Pinpoint the cell where the given text exists, returning its (X, Y) midpoint coordinate. 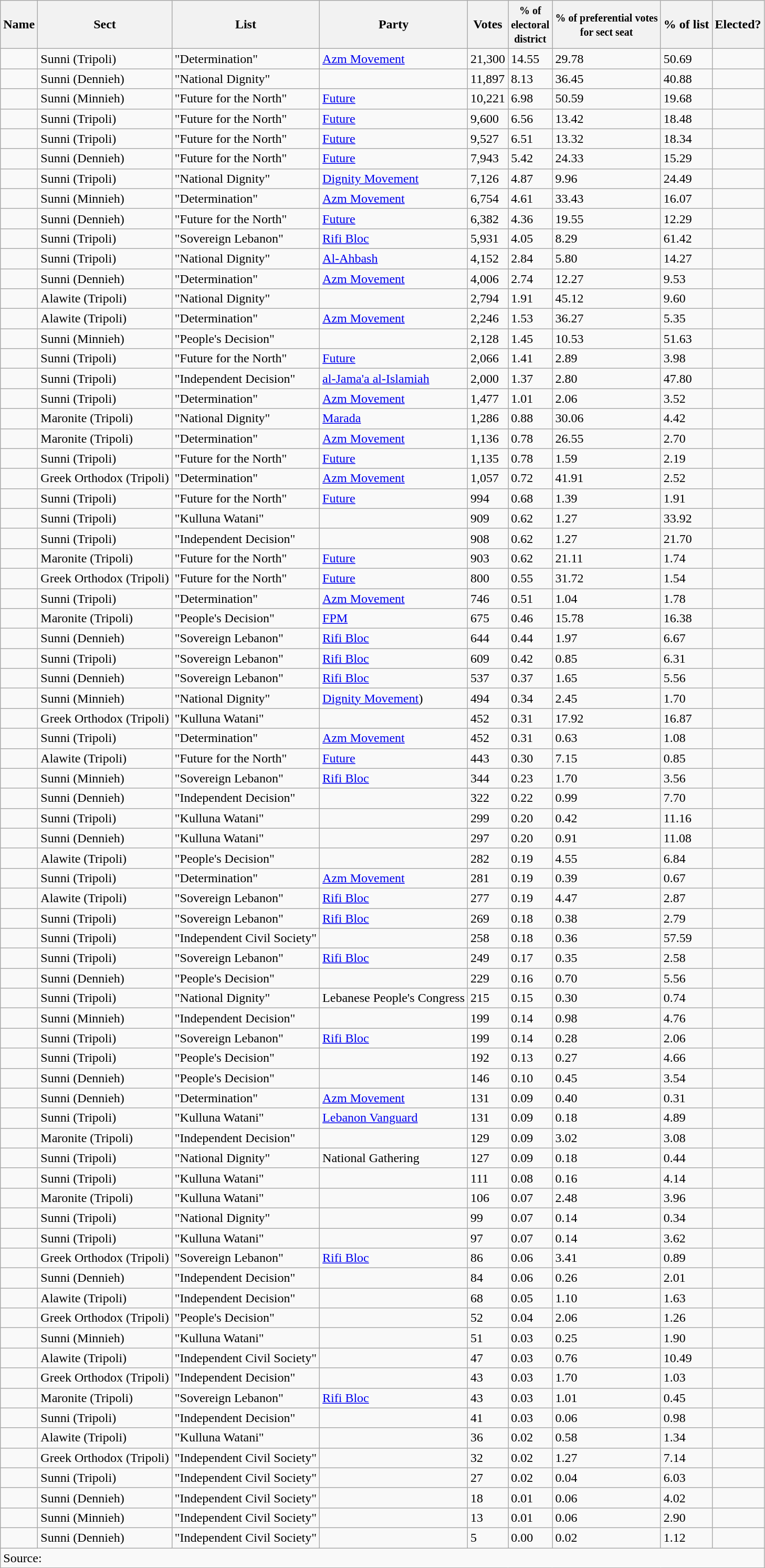
2.79 (686, 918)
1,135 (488, 458)
61.42 (686, 238)
2,794 (488, 299)
0.88 (530, 419)
4,006 (488, 279)
29.78 (606, 59)
0.68 (530, 498)
3.98 (686, 359)
0.10 (530, 1078)
1.26 (686, 1318)
List (246, 25)
Source: (382, 1558)
6.98 (530, 99)
3.96 (686, 1198)
1.90 (686, 1338)
24.49 (686, 179)
50.69 (686, 59)
2,128 (488, 339)
Votes (488, 25)
1,477 (488, 399)
609 (488, 658)
644 (488, 639)
0.13 (530, 1058)
13 (488, 1518)
2.90 (686, 1518)
40.88 (686, 79)
229 (488, 978)
7,943 (488, 159)
2.48 (606, 1198)
Dignity Movement) (394, 698)
% of preferential votesfor sect seat (606, 25)
0.28 (606, 1038)
Party (394, 25)
5.80 (606, 258)
0.17 (530, 958)
4.36 (530, 218)
9,527 (488, 139)
1.63 (686, 1298)
2.45 (606, 698)
2.84 (530, 258)
13.42 (606, 119)
2.74 (530, 279)
9.53 (686, 279)
0.39 (606, 878)
% ofelectoraldistrict (530, 25)
6,382 (488, 218)
2.58 (686, 958)
12.27 (606, 279)
7.15 (606, 758)
2.70 (686, 438)
31.72 (606, 578)
4.89 (686, 1118)
443 (488, 758)
0.67 (686, 878)
6.56 (530, 119)
50.59 (606, 99)
0.38 (606, 918)
2.89 (606, 359)
1.65 (606, 678)
13.32 (606, 139)
51 (488, 1338)
21,300 (488, 59)
494 (488, 698)
111 (488, 1178)
269 (488, 918)
0.23 (530, 778)
0.25 (606, 1338)
9.60 (686, 299)
6.03 (686, 1478)
0.63 (606, 738)
57.59 (686, 938)
1.37 (530, 379)
0.36 (606, 938)
281 (488, 878)
9,600 (488, 119)
Lebanon Vanguard (394, 1118)
Dignity Movement (394, 179)
24.33 (606, 159)
1.03 (686, 1378)
2.19 (686, 458)
11.08 (686, 838)
0.46 (530, 619)
4.47 (606, 898)
1.45 (530, 339)
1,286 (488, 419)
1.97 (606, 639)
106 (488, 1198)
97 (488, 1238)
1.34 (686, 1438)
FPM (394, 619)
Name (19, 25)
14.27 (686, 258)
7.70 (686, 798)
45.12 (606, 299)
1.59 (606, 458)
127 (488, 1158)
3.62 (686, 1238)
21.11 (606, 558)
215 (488, 998)
19.55 (606, 218)
52 (488, 1318)
0.99 (606, 798)
0.15 (530, 998)
7,126 (488, 179)
1,136 (488, 438)
994 (488, 498)
2.52 (686, 478)
0.72 (530, 478)
Al-Ahbash (394, 258)
0.05 (530, 1298)
36.27 (606, 319)
1.74 (686, 558)
33.43 (606, 198)
146 (488, 1078)
129 (488, 1138)
1.39 (606, 498)
99 (488, 1218)
26.55 (606, 438)
297 (488, 838)
2,000 (488, 379)
2,246 (488, 319)
51.63 (686, 339)
903 (488, 558)
84 (488, 1278)
36.45 (606, 79)
15.29 (686, 159)
33.92 (686, 518)
8.13 (530, 79)
12.29 (686, 218)
0.76 (606, 1358)
537 (488, 678)
4.55 (606, 858)
0.58 (606, 1438)
0.00 (530, 1538)
30.06 (606, 419)
299 (488, 818)
4,152 (488, 258)
7.14 (686, 1458)
Elected? (738, 25)
1.41 (530, 359)
6,754 (488, 198)
41.91 (606, 478)
10.49 (686, 1358)
0.37 (530, 678)
68 (488, 1298)
4.05 (530, 238)
36 (488, 1438)
6.51 (530, 139)
0.27 (606, 1058)
0.26 (606, 1278)
11,897 (488, 79)
10,221 (488, 99)
258 (488, 938)
0.08 (530, 1178)
2,066 (488, 359)
18.48 (686, 119)
0.35 (606, 958)
6.67 (686, 639)
3.02 (606, 1138)
3.08 (686, 1138)
3.52 (686, 399)
6.84 (686, 858)
9.96 (606, 179)
1.04 (606, 598)
5.35 (686, 319)
5,931 (488, 238)
17.92 (606, 718)
1.10 (606, 1298)
0.40 (606, 1098)
1.08 (686, 738)
1,057 (488, 478)
47 (488, 1358)
Lebanese People's Congress (394, 998)
16.87 (686, 718)
18 (488, 1498)
19.68 (686, 99)
1.54 (686, 578)
1.53 (530, 319)
4.42 (686, 419)
249 (488, 958)
16.07 (686, 198)
2.80 (606, 379)
4.76 (686, 1018)
909 (488, 518)
2.01 (686, 1278)
5.42 (530, 159)
al-Jama'a al-Islamiah (394, 379)
41 (488, 1418)
8.29 (606, 238)
192 (488, 1058)
6.31 (686, 658)
0.74 (686, 998)
0.51 (530, 598)
5 (488, 1538)
0.70 (606, 978)
14.55 (530, 59)
21.70 (686, 538)
4.14 (686, 1178)
32 (488, 1458)
11.16 (686, 818)
10.53 (606, 339)
3.54 (686, 1078)
3.56 (686, 778)
0.55 (530, 578)
675 (488, 619)
Marada (394, 419)
4.66 (686, 1058)
1.78 (686, 598)
4.61 (530, 198)
86 (488, 1258)
344 (488, 778)
1.12 (686, 1538)
282 (488, 858)
15.78 (606, 619)
0.22 (530, 798)
322 (488, 798)
4.02 (686, 1498)
27 (488, 1478)
18.34 (686, 139)
16.38 (686, 619)
Sect (105, 25)
0.91 (606, 838)
4.87 (530, 179)
National Gathering (394, 1158)
2.87 (686, 898)
47.80 (686, 379)
800 (488, 578)
908 (488, 538)
746 (488, 598)
3.41 (606, 1258)
0.89 (686, 1258)
% of list (686, 25)
277 (488, 898)
